For the text-containing cell, return its midpoint in (x, y) coordinate format. 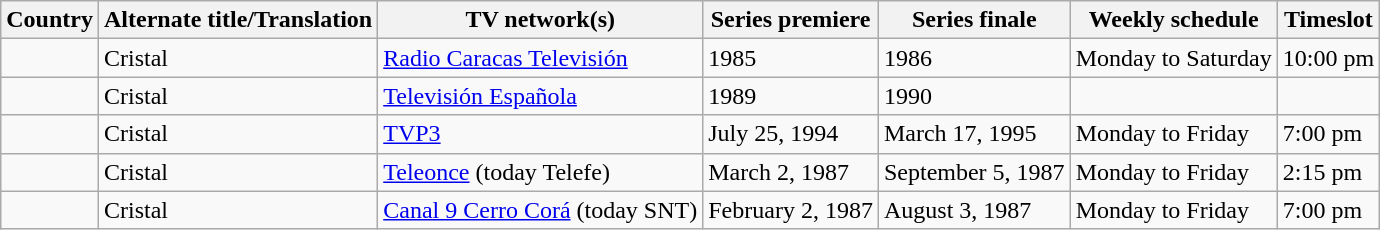
February 2, 1987 (791, 210)
1986 (974, 58)
TV network(s) (540, 20)
July 25, 1994 (791, 134)
Weekly schedule (1174, 20)
Radio Caracas Televisión (540, 58)
March 2, 1987 (791, 172)
Monday to Saturday (1174, 58)
Series finale (974, 20)
Alternate title/Translation (238, 20)
Timeslot (1328, 20)
Series premiere (791, 20)
March 17, 1995 (974, 134)
Canal 9 Cerro Corá (today SNT) (540, 210)
Teleonce (today Telefe) (540, 172)
August 3, 1987 (974, 210)
Televisión Española (540, 96)
TVP3 (540, 134)
1985 (791, 58)
1989 (791, 96)
10:00 pm (1328, 58)
Country (50, 20)
September 5, 1987 (974, 172)
2:15 pm (1328, 172)
1990 (974, 96)
